Identify which cell holds the provided text, then report its [x, y] central coordinate. 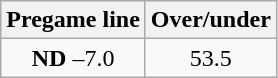
Pregame line [74, 20]
Over/under [210, 20]
53.5 [210, 58]
ND –7.0 [74, 58]
